Pinpoint the cell where the given text exists, returning its (X, Y) midpoint coordinate. 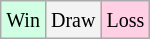
Draw (72, 20)
Win (24, 20)
Loss (126, 20)
